Pinpoint the cell where the given text exists, returning its (x, y) midpoint coordinate. 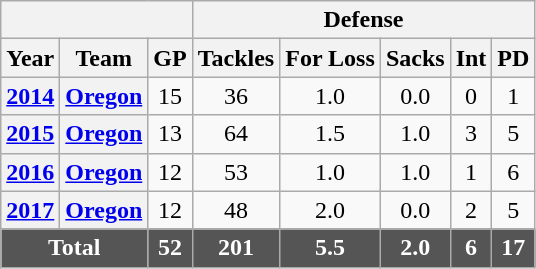
2016 (30, 172)
36 (236, 96)
15 (170, 96)
Int (471, 58)
Sacks (415, 58)
53 (236, 172)
Team (104, 58)
Year (30, 58)
Total (74, 248)
2015 (30, 134)
64 (236, 134)
2014 (30, 96)
2 (471, 210)
GP (170, 58)
201 (236, 248)
5.5 (330, 248)
2017 (30, 210)
PD (514, 58)
Defense (364, 20)
48 (236, 210)
0 (471, 96)
For Loss (330, 58)
17 (514, 248)
52 (170, 248)
3 (471, 134)
13 (170, 134)
1.5 (330, 134)
Tackles (236, 58)
